Search for the cell housing the specified text and yield its (x, y) center coordinate. 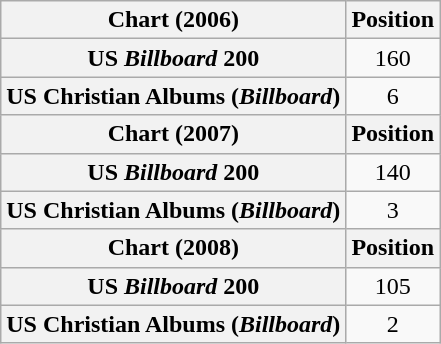
6 (393, 96)
105 (393, 286)
3 (393, 210)
Chart (2007) (174, 134)
2 (393, 324)
Chart (2006) (174, 20)
140 (393, 172)
Chart (2008) (174, 248)
160 (393, 58)
